Return [x, y] of the center of cell containing provided text 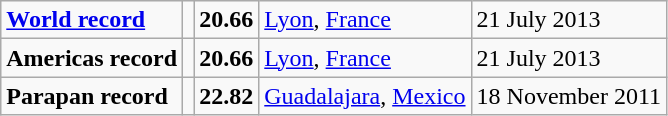
22.82 [226, 96]
Guadalajara, Mexico [365, 96]
World record [92, 20]
18 November 2011 [568, 96]
Americas record [92, 58]
Parapan record [92, 96]
